Scan for the cell matching the given text and deliver its (X, Y) coordinate at center. 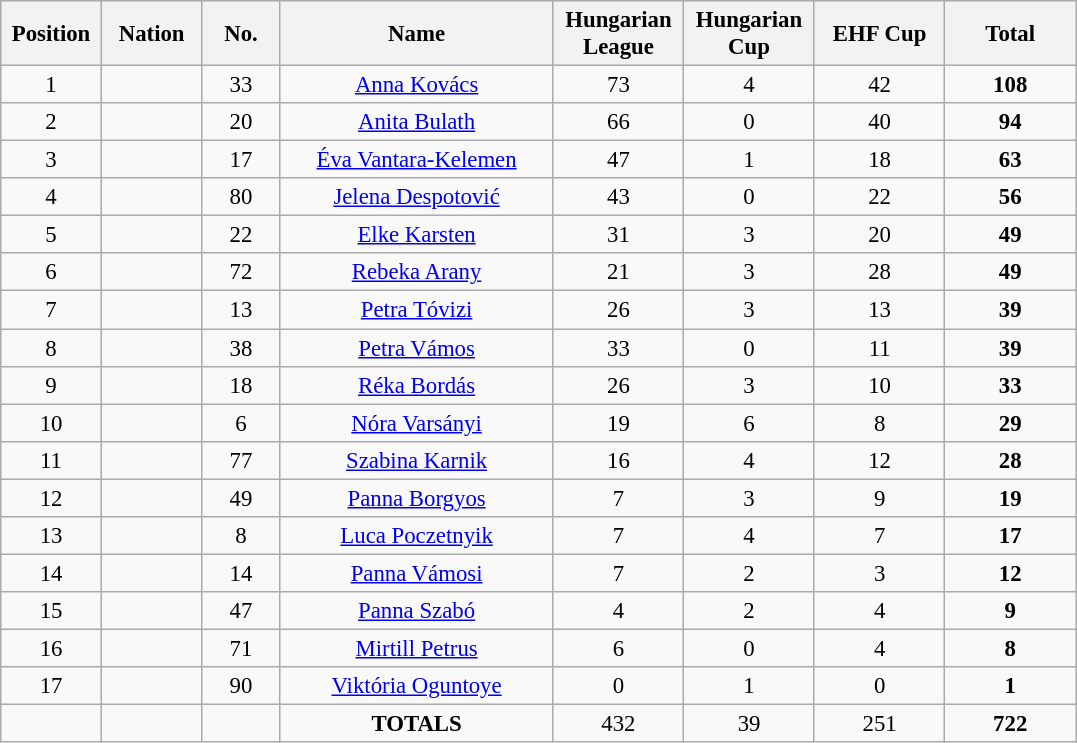
Szabina Karnik (416, 460)
80 (241, 197)
251 (880, 724)
Réka Bordás (416, 385)
Panna Szabó (416, 611)
Rebeka Arany (416, 273)
Panna Borgyos (416, 498)
40 (880, 122)
Jelena Despotović (416, 197)
42 (880, 85)
722 (1010, 724)
Elke Karsten (416, 235)
38 (241, 348)
Petra Tóvizi (416, 310)
90 (241, 686)
Hungarian Cup (750, 34)
108 (1010, 85)
EHF Cup (880, 34)
15 (52, 611)
71 (241, 648)
Hungarian League (618, 34)
77 (241, 460)
31 (618, 235)
66 (618, 122)
Luca Poczetnyik (416, 536)
63 (1010, 160)
29 (1010, 423)
21 (618, 273)
Mirtill Petrus (416, 648)
432 (618, 724)
Viktória Oguntoye (416, 686)
Name (416, 34)
Éva Vantara-Kelemen (416, 160)
Nation (152, 34)
5 (52, 235)
Panna Vámosi (416, 573)
Petra Vámos (416, 348)
Anna Kovács (416, 85)
94 (1010, 122)
Nóra Varsányi (416, 423)
43 (618, 197)
No. (241, 34)
Position (52, 34)
TOTALS (416, 724)
Total (1010, 34)
Anita Bulath (416, 122)
56 (1010, 197)
72 (241, 273)
73 (618, 85)
